From the cell containing the given text, extract its center point as [X, Y] coordinate. 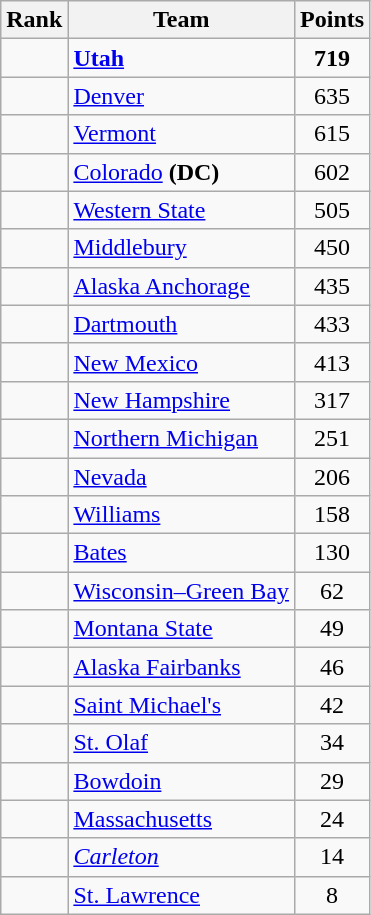
130 [332, 553]
Bowdoin [182, 781]
Montana State [182, 629]
413 [332, 362]
St. Lawrence [182, 895]
251 [332, 438]
Points [332, 20]
Dartmouth [182, 324]
719 [332, 58]
Vermont [182, 134]
433 [332, 324]
8 [332, 895]
29 [332, 781]
Saint Michael's [182, 705]
Denver [182, 96]
New Mexico [182, 362]
435 [332, 286]
Middlebury [182, 248]
14 [332, 857]
Team [182, 20]
Williams [182, 515]
Massachusetts [182, 819]
Western State [182, 210]
615 [332, 134]
Colorado (DC) [182, 172]
158 [332, 515]
505 [332, 210]
Northern Michigan [182, 438]
Carleton [182, 857]
Utah [182, 58]
450 [332, 248]
34 [332, 743]
49 [332, 629]
42 [332, 705]
Wisconsin–Green Bay [182, 591]
206 [332, 477]
24 [332, 819]
317 [332, 400]
635 [332, 96]
62 [332, 591]
New Hampshire [182, 400]
St. Olaf [182, 743]
602 [332, 172]
Nevada [182, 477]
46 [332, 667]
Alaska Anchorage [182, 286]
Rank [34, 20]
Bates [182, 553]
Alaska Fairbanks [182, 667]
